Return (X, Y) of the center of cell containing provided text 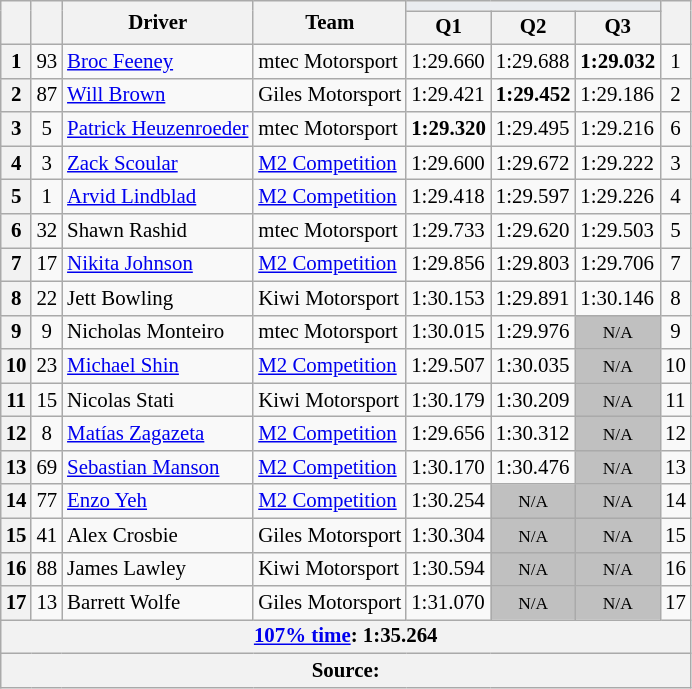
Nicholas Monteiro (158, 332)
Enzo Yeh (158, 501)
1:29.216 (618, 129)
1:30.170 (448, 467)
1:30.153 (448, 298)
1:29.672 (534, 163)
1:29.186 (618, 95)
Alex Crosbie (158, 535)
1:29.320 (448, 129)
Q3 (618, 27)
1:29.222 (618, 163)
Driver (158, 23)
1:30.209 (534, 400)
41 (46, 535)
1:30.146 (618, 298)
1:29.733 (448, 231)
1:29.891 (534, 298)
Michael Shin (158, 366)
22 (46, 298)
1:30.594 (448, 569)
Will Brown (158, 95)
Matías Zagazeta (158, 434)
1:31.070 (448, 603)
1:29.507 (448, 366)
1:29.856 (448, 264)
1:30.304 (448, 535)
Jett Bowling (158, 298)
1:29.688 (534, 61)
Team (330, 23)
87 (46, 95)
Zack Scoular (158, 163)
1:29.600 (448, 163)
Nicolas Stati (158, 400)
Q2 (534, 27)
1:30.312 (534, 434)
1:29.976 (534, 332)
88 (46, 569)
107% time: 1:35.264 (346, 637)
Sebastian Manson (158, 467)
1:29.803 (534, 264)
1:29.421 (448, 95)
1:29.032 (618, 61)
1:29.418 (448, 197)
69 (46, 467)
1:29.597 (534, 197)
Broc Feeney (158, 61)
23 (46, 366)
1:29.495 (534, 129)
1:29.660 (448, 61)
32 (46, 231)
1:30.035 (534, 366)
1:30.476 (534, 467)
1:29.503 (618, 231)
1:30.254 (448, 501)
Q1 (448, 27)
Barrett Wolfe (158, 603)
1:29.620 (534, 231)
93 (46, 61)
1:29.706 (618, 264)
1:30.015 (448, 332)
1:29.656 (448, 434)
Arvid Lindblad (158, 197)
Patrick Heuzenroeder (158, 129)
Source: (346, 671)
77 (46, 501)
Nikita Johnson (158, 264)
1:29.452 (534, 95)
Shawn Rashid (158, 231)
James Lawley (158, 569)
1:29.226 (618, 197)
1:30.179 (448, 400)
